Search for the cell housing the specified text and yield its (x, y) center coordinate. 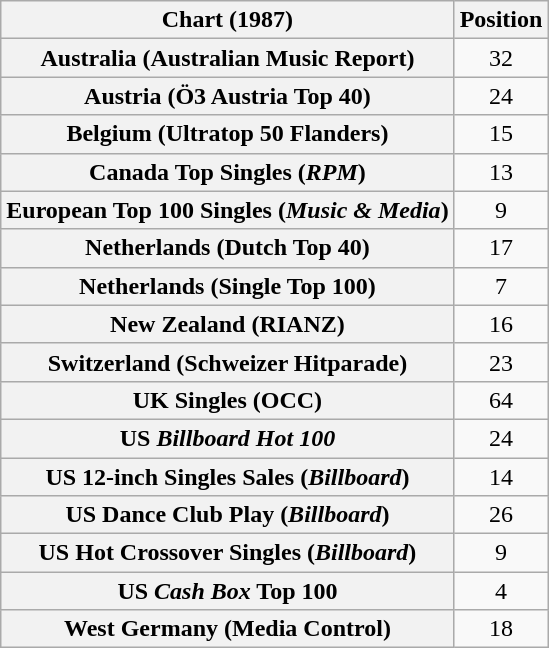
4 (501, 591)
Netherlands (Single Top 100) (228, 286)
Position (501, 20)
26 (501, 515)
European Top 100 Singles (Music & Media) (228, 210)
Australia (Australian Music Report) (228, 58)
Canada Top Singles (RPM) (228, 172)
US Hot Crossover Singles (Billboard) (228, 553)
15 (501, 134)
Chart (1987) (228, 20)
US Billboard Hot 100 (228, 438)
US Cash Box Top 100 (228, 591)
West Germany (Media Control) (228, 629)
Netherlands (Dutch Top 40) (228, 248)
32 (501, 58)
7 (501, 286)
18 (501, 629)
Belgium (Ultratop 50 Flanders) (228, 134)
16 (501, 324)
64 (501, 400)
US Dance Club Play (Billboard) (228, 515)
UK Singles (OCC) (228, 400)
23 (501, 362)
14 (501, 477)
New Zealand (RIANZ) (228, 324)
Switzerland (Schweizer Hitparade) (228, 362)
13 (501, 172)
17 (501, 248)
Austria (Ö3 Austria Top 40) (228, 96)
US 12-inch Singles Sales (Billboard) (228, 477)
